Detect which cell encompasses the target text, then output its (x, y) center coordinate. 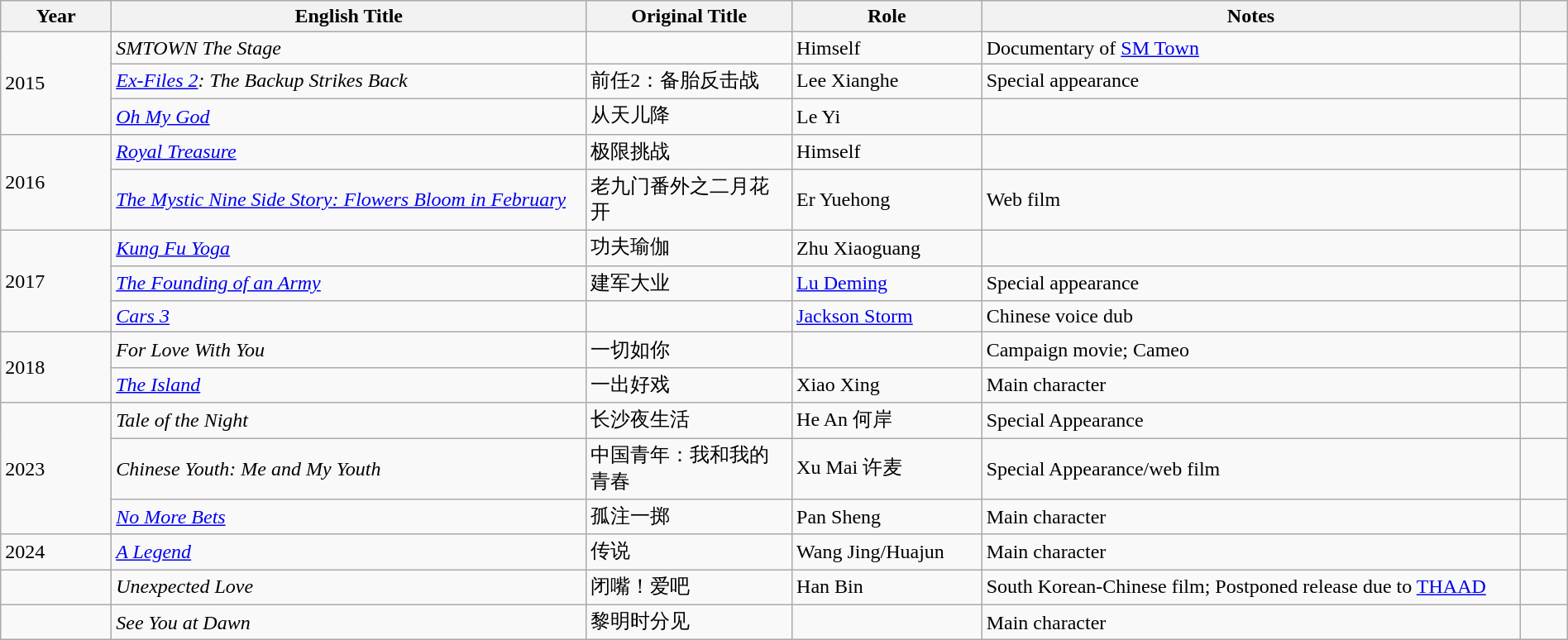
闭嘴！爱吧 (690, 587)
Campaign movie; Cameo (1250, 351)
2023 (56, 468)
Wang Jing/Huajun (887, 552)
Xu Mai 许麦 (887, 469)
功夫瑜伽 (690, 248)
See You at Dawn (349, 622)
一出好戏 (690, 385)
中国青年：我和我的青春 (690, 469)
传说 (690, 552)
Le Yi (887, 116)
建军大业 (690, 283)
Er Yuehong (887, 200)
No More Bets (349, 518)
极限挑战 (690, 152)
Chinese voice dub (1250, 317)
孤注一掷 (690, 518)
Xiao Xing (887, 385)
The Island (349, 385)
He An 何岸 (887, 420)
老九门番外之二月花开 (690, 200)
South Korean-Chinese film; Postponed release due to THAAD (1250, 587)
Oh My God (349, 116)
For Love With You (349, 351)
Zhu Xiaoguang (887, 248)
Han Bin (887, 587)
Ex-Files 2: The Backup Strikes Back (349, 81)
The Founding of an Army (349, 283)
SMTOWN The Stage (349, 48)
Cars 3 (349, 317)
Lee Xianghe (887, 81)
一切如你 (690, 351)
Special Appearance/web film (1250, 469)
Special Appearance (1250, 420)
Chinese Youth: Me and My Youth (349, 469)
从天儿降 (690, 116)
2017 (56, 281)
Year (56, 17)
Pan Sheng (887, 518)
The Mystic Nine Side Story: Flowers Bloom in February (349, 200)
黎明时分见 (690, 622)
Role (887, 17)
Documentary of SM Town (1250, 48)
Web film (1250, 200)
Kung Fu Yoga (349, 248)
Jackson Storm (887, 317)
2018 (56, 367)
English Title (349, 17)
2015 (56, 83)
Original Title (690, 17)
2016 (56, 182)
长沙夜生活 (690, 420)
Lu Deming (887, 283)
A Legend (349, 552)
2024 (56, 552)
Tale of the Night (349, 420)
Unexpected Love (349, 587)
Royal Treasure (349, 152)
Notes (1250, 17)
前任2：备胎反击战 (690, 81)
